For the text-containing cell, return its midpoint in [X, Y] coordinate format. 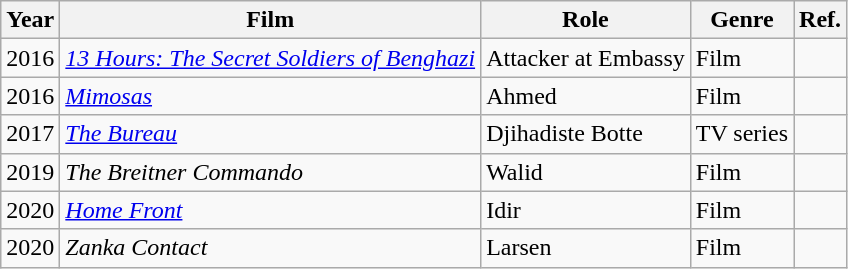
Role [586, 20]
2017 [30, 134]
Mimosas [270, 96]
Genre [742, 20]
Idir [586, 210]
13 Hours: The Secret Soldiers of Benghazi [270, 58]
Attacker at Embassy [586, 58]
Year [30, 20]
Home Front [270, 210]
Ref. [820, 20]
The Breitner Commando [270, 172]
Zanka Contact [270, 248]
Djihadiste Botte [586, 134]
Walid [586, 172]
The Bureau [270, 134]
TV series [742, 134]
Larsen [586, 248]
2019 [30, 172]
Ahmed [586, 96]
